Scan for the cell matching the given text and deliver its (X, Y) coordinate at center. 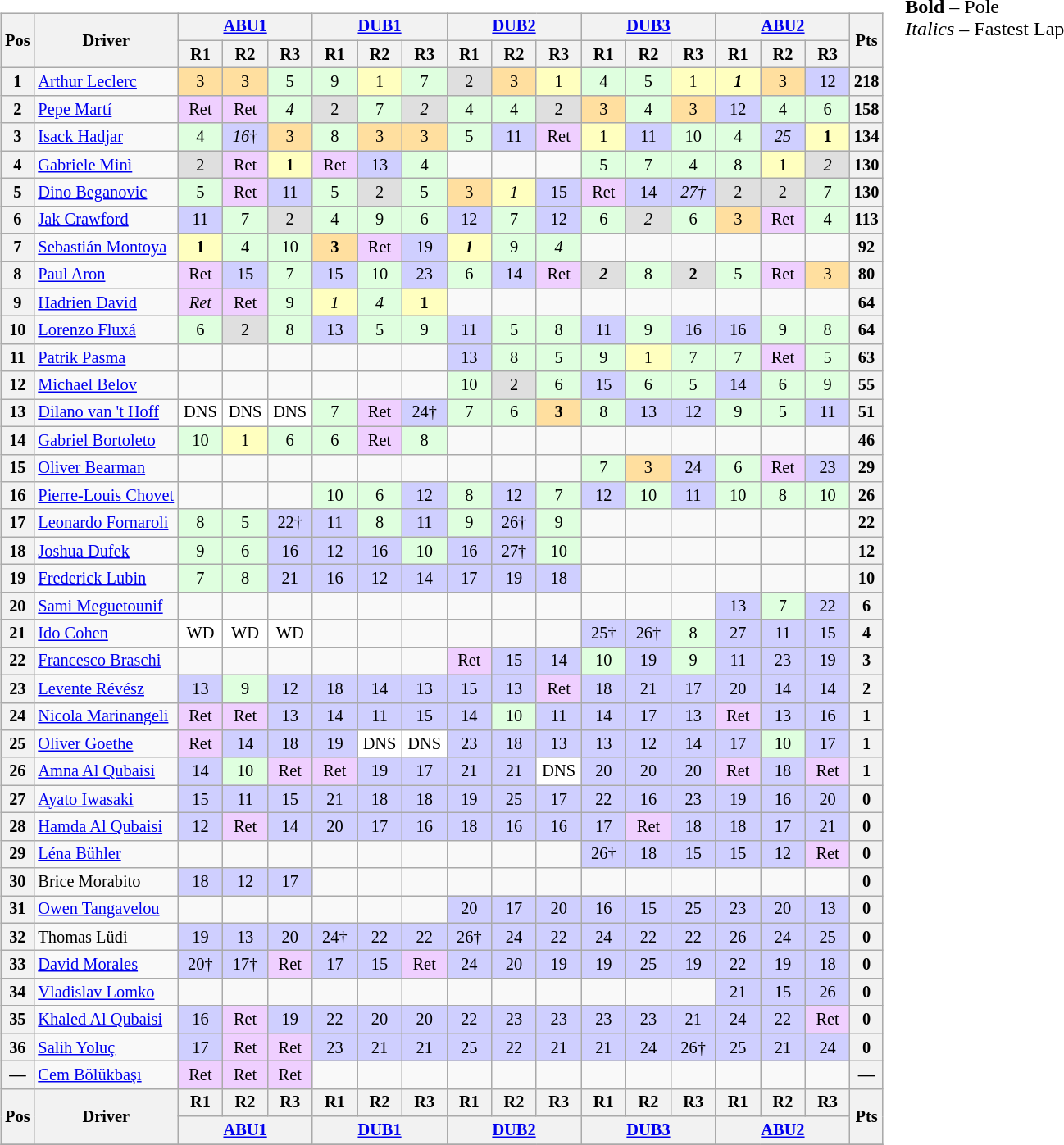
Dilano van 't Hoff (106, 413)
25† (603, 634)
Salih Yoluç (106, 1047)
Pepe Martí (106, 110)
Khaled Al Qubaisi (106, 1020)
Joshua Dufek (106, 551)
113 (866, 220)
Sebastián Montoya (106, 248)
Levente Révész (106, 688)
Paul Aron (106, 275)
28 (17, 827)
Gabriel Bortoleto (106, 440)
20† (200, 965)
158 (866, 110)
Patrik Pasma (106, 358)
218 (866, 82)
Arthur Leclerc (106, 82)
Thomas Lüdi (106, 937)
51 (866, 413)
36 (17, 1047)
Amna Al Qubaisi (106, 771)
16† (246, 137)
134 (866, 137)
David Morales (106, 965)
Oliver Goethe (106, 744)
Lorenzo Fluxá (106, 330)
32 (17, 937)
Ido Cohen (106, 634)
92 (866, 248)
Hadrien David (106, 302)
46 (866, 440)
Hamda Al Qubaisi (106, 827)
Vladislav Lomko (106, 993)
Dino Beganovic (106, 193)
33 (17, 965)
Michael Belov (106, 385)
Francesco Braschi (106, 661)
Leonardo Fornaroli (106, 523)
17† (246, 965)
31 (17, 910)
Owen Tangavelou (106, 910)
30 (17, 882)
Sami Meguetounif (106, 606)
Léna Bühler (106, 854)
Isack Hadjar (106, 137)
Pierre-Louis Chovet (106, 496)
Gabriele Minì (106, 165)
Oliver Bearman (106, 468)
Frederick Lubin (106, 579)
63 (866, 358)
55 (866, 385)
Ayato Iwasaki (106, 799)
Cem Bölükbaşı (106, 1075)
22† (290, 523)
34 (17, 993)
Brice Morabito (106, 882)
Jak Crawford (106, 220)
35 (17, 1020)
Nicola Marinangeli (106, 716)
80 (866, 275)
